From the cell containing the given text, extract its center point as (x, y) coordinate. 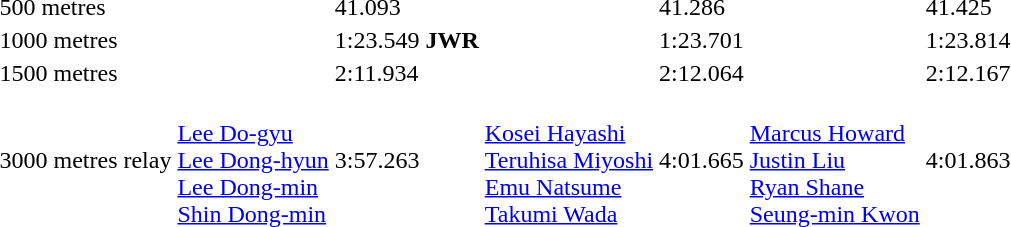
2:12.064 (702, 73)
2:11.934 (406, 73)
1:23.549 JWR (406, 40)
1:23.701 (702, 40)
